Search for the cell housing the specified text and yield its (X, Y) center coordinate. 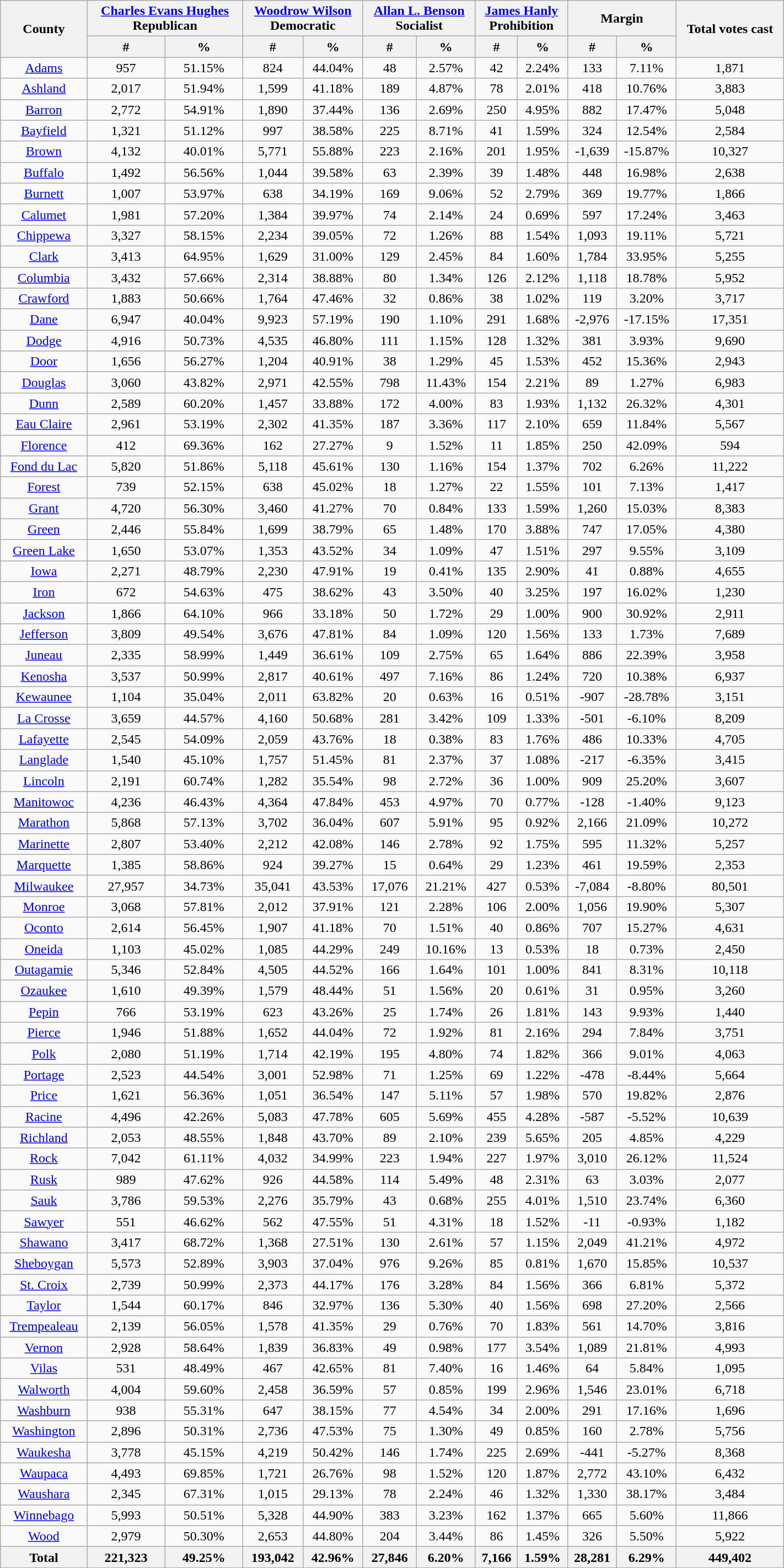
605 (389, 1117)
1,579 (272, 991)
Racine (44, 1117)
1.24% (543, 676)
4,493 (126, 1473)
36 (496, 781)
2.28% (445, 907)
3,413 (126, 256)
64.95% (204, 256)
1.34% (445, 277)
Shawano (44, 1242)
1.30% (445, 1431)
15.03% (647, 508)
1,103 (126, 949)
52.98% (333, 1075)
1,848 (272, 1138)
-907 (592, 697)
11.32% (647, 844)
85 (496, 1263)
30.92% (647, 613)
1,093 (592, 235)
54.63% (204, 592)
4,301 (730, 403)
3,883 (730, 89)
44.58% (333, 1179)
2,566 (730, 1306)
623 (272, 1012)
43.52% (333, 550)
1.60% (543, 256)
2.90% (543, 571)
42.55% (333, 382)
38.62% (333, 592)
1,546 (592, 1389)
Bayfield (44, 131)
4.80% (445, 1054)
4.95% (543, 110)
2.14% (445, 214)
5,346 (126, 970)
7.11% (647, 68)
2.61% (445, 1242)
204 (389, 1536)
1.85% (543, 445)
449,402 (730, 1557)
59.53% (204, 1200)
199 (496, 1389)
26 (496, 1012)
61.11% (204, 1159)
3,463 (730, 214)
48.79% (204, 571)
52.15% (204, 487)
19.90% (647, 907)
607 (389, 823)
3,659 (126, 718)
412 (126, 445)
0.77% (543, 802)
Jefferson (44, 634)
Douglas (44, 382)
6,718 (730, 1389)
5.11% (445, 1096)
Barron (44, 110)
25.20% (647, 781)
-0.93% (647, 1221)
0.84% (445, 508)
3,415 (730, 760)
46 (496, 1494)
60.74% (204, 781)
47.91% (333, 571)
2,276 (272, 1200)
3,001 (272, 1075)
0.81% (543, 1263)
3.28% (445, 1285)
11 (496, 445)
Portage (44, 1075)
3,484 (730, 1494)
452 (592, 362)
75 (389, 1431)
56.27% (204, 362)
21.81% (647, 1348)
57.19% (333, 320)
3,109 (730, 550)
1.92% (445, 1033)
1.23% (543, 865)
177 (496, 1348)
17.05% (647, 529)
1,007 (126, 193)
1,204 (272, 362)
0.73% (647, 949)
-478 (592, 1075)
Total votes cast (730, 29)
1,621 (126, 1096)
5,083 (272, 1117)
27.51% (333, 1242)
7.40% (445, 1368)
6,360 (730, 1200)
49.39% (204, 991)
497 (389, 676)
5.60% (647, 1515)
47.78% (333, 1117)
56.30% (204, 508)
1.76% (543, 739)
121 (389, 907)
1,757 (272, 760)
26.32% (647, 403)
42.08% (333, 844)
15.27% (647, 928)
2,230 (272, 571)
39.05% (333, 235)
1,051 (272, 1096)
Adams (44, 68)
12.54% (647, 131)
1.54% (543, 235)
111 (389, 341)
467 (272, 1368)
Door (44, 362)
59.60% (204, 1389)
68.72% (204, 1242)
9 (389, 445)
9.01% (647, 1054)
-128 (592, 802)
846 (272, 1306)
4.28% (543, 1117)
170 (496, 529)
1.16% (445, 466)
1.08% (543, 760)
45 (496, 362)
3,068 (126, 907)
Eau Claire (44, 424)
0.76% (445, 1327)
Dane (44, 320)
0.61% (543, 991)
Wood (44, 1536)
6.29% (647, 1557)
57.66% (204, 277)
2.72% (445, 781)
28,281 (592, 1557)
7,042 (126, 1159)
221,323 (126, 1557)
17.47% (647, 110)
1,132 (592, 403)
23.74% (647, 1200)
35.04% (204, 697)
1,104 (126, 697)
707 (592, 928)
56.56% (204, 173)
47.46% (333, 299)
4,505 (272, 970)
50.30% (204, 1536)
47 (496, 550)
1,118 (592, 277)
50.51% (204, 1515)
11.43% (445, 382)
38.88% (333, 277)
1,282 (272, 781)
44.80% (333, 1536)
747 (592, 529)
205 (592, 1138)
46.80% (333, 341)
33.95% (647, 256)
2,059 (272, 739)
32.97% (333, 1306)
3,751 (730, 1033)
1.97% (543, 1159)
2,896 (126, 1431)
53.40% (204, 844)
239 (496, 1138)
48.55% (204, 1138)
461 (592, 865)
19.77% (647, 193)
4,916 (126, 341)
1,784 (592, 256)
0.98% (445, 1348)
4,720 (126, 508)
1,368 (272, 1242)
570 (592, 1096)
3,607 (730, 781)
1,871 (730, 68)
2.12% (543, 277)
3.44% (445, 1536)
Dunn (44, 403)
2,011 (272, 697)
989 (126, 1179)
2,049 (592, 1242)
3.36% (445, 424)
71 (389, 1075)
4,993 (730, 1348)
James HanlyProhibition (522, 19)
33.18% (333, 613)
27,957 (126, 886)
29.13% (333, 1494)
2.37% (445, 760)
2,017 (126, 89)
Grant (44, 508)
193,042 (272, 1557)
Sawyer (44, 1221)
1,015 (272, 1494)
5.50% (647, 1536)
44.57% (204, 718)
1,260 (592, 508)
1.94% (445, 1159)
Marquette (44, 865)
55.31% (204, 1410)
882 (592, 110)
45.15% (204, 1452)
255 (496, 1200)
129 (389, 256)
11,866 (730, 1515)
4,631 (730, 928)
665 (592, 1515)
5.65% (543, 1138)
4,655 (730, 571)
5,257 (730, 844)
35.79% (333, 1200)
52 (496, 193)
1,056 (592, 907)
1.83% (543, 1327)
5.84% (647, 1368)
197 (592, 592)
3,010 (592, 1159)
6,947 (126, 320)
5,118 (272, 466)
3,809 (126, 634)
117 (496, 424)
26.12% (647, 1159)
5,307 (730, 907)
2,212 (272, 844)
38.58% (333, 131)
2,373 (272, 1285)
2,739 (126, 1285)
702 (592, 466)
16.98% (647, 173)
4,972 (730, 1242)
2,345 (126, 1494)
0.51% (543, 697)
1,540 (126, 760)
41.27% (333, 508)
50.42% (333, 1452)
1.10% (445, 320)
Pepin (44, 1012)
Green (44, 529)
5,756 (730, 1431)
1,353 (272, 550)
2,653 (272, 1536)
Langlade (44, 760)
119 (592, 299)
Taylor (44, 1306)
7.13% (647, 487)
1.02% (543, 299)
324 (592, 131)
9.26% (445, 1263)
5,922 (730, 1536)
176 (389, 1285)
47.84% (333, 802)
6,937 (730, 676)
5,255 (730, 256)
2,817 (272, 676)
147 (389, 1096)
36.83% (333, 1348)
38.17% (647, 1494)
36.04% (333, 823)
Polk (44, 1054)
-501 (592, 718)
2.75% (445, 655)
Oconto (44, 928)
0.41% (445, 571)
4,705 (730, 739)
69.85% (204, 1473)
201 (496, 152)
50.31% (204, 1431)
3.93% (647, 341)
2.57% (445, 68)
3,537 (126, 676)
32 (389, 299)
Kenosha (44, 676)
1,044 (272, 173)
44.17% (333, 1285)
453 (389, 802)
49.54% (204, 634)
1,981 (126, 214)
1,883 (126, 299)
Crawford (44, 299)
-6.10% (647, 718)
1,650 (126, 550)
1,764 (272, 299)
1,089 (592, 1348)
Clark (44, 256)
6.81% (647, 1285)
Waukesha (44, 1452)
37 (496, 760)
5.91% (445, 823)
Marinette (44, 844)
67.31% (204, 1494)
95 (496, 823)
10.16% (445, 949)
31.00% (333, 256)
4,380 (730, 529)
9,123 (730, 802)
0.38% (445, 739)
2,271 (126, 571)
1.45% (543, 1536)
2,971 (272, 382)
3.50% (445, 592)
9,923 (272, 320)
4,364 (272, 802)
0.64% (445, 865)
-1.40% (647, 802)
50 (389, 613)
143 (592, 1012)
3,460 (272, 508)
2,335 (126, 655)
1.98% (543, 1096)
2,584 (730, 131)
10.38% (647, 676)
39 (496, 173)
47.81% (333, 634)
4.31% (445, 1221)
1,652 (272, 1033)
8,209 (730, 718)
1,699 (272, 529)
249 (389, 949)
0.69% (543, 214)
53.97% (204, 193)
49.25% (204, 1557)
0.88% (647, 571)
Iron (44, 592)
52.84% (204, 970)
48.44% (333, 991)
4.01% (543, 1200)
3.42% (445, 718)
135 (496, 571)
57.81% (204, 907)
34.19% (333, 193)
Oneida (44, 949)
43.70% (333, 1138)
427 (496, 886)
88 (496, 235)
-11 (592, 1221)
50.68% (333, 718)
5,868 (126, 823)
7,689 (730, 634)
3.25% (543, 592)
1,095 (730, 1368)
36.54% (333, 1096)
St. Croix (44, 1285)
3,060 (126, 382)
5.49% (445, 1179)
64.10% (204, 613)
1,230 (730, 592)
1,321 (126, 131)
50.66% (204, 299)
2,807 (126, 844)
595 (592, 844)
3,717 (730, 299)
40.91% (333, 362)
6,983 (730, 382)
15.36% (647, 362)
Green Lake (44, 550)
672 (126, 592)
957 (126, 68)
5,328 (272, 1515)
40.61% (333, 676)
1.82% (543, 1054)
Allan L. BensonSocialist (419, 19)
31 (592, 991)
2,353 (730, 865)
3,151 (730, 697)
926 (272, 1179)
1.87% (543, 1473)
1,085 (272, 949)
294 (592, 1033)
56.05% (204, 1327)
0.95% (647, 991)
3,903 (272, 1263)
39.97% (333, 214)
1.55% (543, 487)
Juneau (44, 655)
19.82% (647, 1096)
3,676 (272, 634)
2,876 (730, 1096)
8.71% (445, 131)
2,053 (126, 1138)
46.62% (204, 1221)
80,501 (730, 886)
Dodge (44, 341)
0.68% (445, 1200)
15.85% (647, 1263)
8,368 (730, 1452)
2,446 (126, 529)
54.91% (204, 110)
16.02% (647, 592)
21.09% (647, 823)
169 (389, 193)
997 (272, 131)
40.04% (204, 320)
27,846 (389, 1557)
43.82% (204, 382)
4,236 (126, 802)
56.45% (204, 928)
-5.27% (647, 1452)
172 (389, 403)
924 (272, 865)
0.63% (445, 697)
-6.35% (647, 760)
1.25% (445, 1075)
5,952 (730, 277)
34.99% (333, 1159)
14.70% (647, 1327)
5,573 (126, 1263)
2,928 (126, 1348)
106 (496, 907)
25 (389, 1012)
6.26% (647, 466)
160 (592, 1431)
9.55% (647, 550)
1.33% (543, 718)
Waushara (44, 1494)
2,012 (272, 907)
7.84% (647, 1033)
2,077 (730, 1179)
Lafayette (44, 739)
562 (272, 1221)
-1,639 (592, 152)
51.94% (204, 89)
841 (592, 970)
2,080 (126, 1054)
2.21% (543, 382)
297 (592, 550)
Winnebago (44, 1515)
37.04% (333, 1263)
1,510 (592, 1200)
594 (730, 445)
34.73% (204, 886)
1,890 (272, 110)
909 (592, 781)
42.26% (204, 1117)
381 (592, 341)
2,314 (272, 277)
47.55% (333, 1221)
10,639 (730, 1117)
326 (592, 1536)
383 (389, 1515)
22.39% (647, 655)
739 (126, 487)
1,457 (272, 403)
1,417 (730, 487)
8,383 (730, 508)
4.97% (445, 802)
17.24% (647, 214)
3.03% (647, 1179)
369 (592, 193)
42.96% (333, 1557)
4,132 (126, 152)
1,656 (126, 362)
Outagamie (44, 970)
47.62% (204, 1179)
2.01% (543, 89)
126 (496, 277)
900 (592, 613)
43.76% (333, 739)
21.21% (445, 886)
4,229 (730, 1138)
2.31% (543, 1179)
114 (389, 1179)
1,721 (272, 1473)
-441 (592, 1452)
2,911 (730, 613)
Lincoln (44, 781)
4,496 (126, 1117)
80 (389, 277)
11,524 (730, 1159)
Manitowoc (44, 802)
2.45% (445, 256)
9.93% (647, 1012)
1,946 (126, 1033)
1,599 (272, 89)
2,736 (272, 1431)
1,670 (592, 1263)
766 (126, 1012)
7,166 (496, 1557)
886 (592, 655)
-217 (592, 760)
18.78% (647, 277)
2,139 (126, 1327)
58.64% (204, 1348)
-28.78% (647, 697)
1.73% (647, 634)
3,816 (730, 1327)
63.82% (333, 697)
1,449 (272, 655)
976 (389, 1263)
1,839 (272, 1348)
County (44, 29)
27.20% (647, 1306)
6,432 (730, 1473)
Walworth (44, 1389)
44.52% (333, 970)
51.19% (204, 1054)
5,664 (730, 1075)
Florence (44, 445)
2.39% (445, 173)
40.01% (204, 152)
486 (592, 739)
43.10% (647, 1473)
1.26% (445, 235)
50.73% (204, 341)
41.21% (647, 1242)
3,260 (730, 991)
Forest (44, 487)
418 (592, 89)
44.90% (333, 1515)
22 (496, 487)
-5.52% (647, 1117)
Total (44, 1557)
Iowa (44, 571)
3,786 (126, 1200)
Washburn (44, 1410)
Fond du Lac (44, 466)
2,638 (730, 173)
39.58% (333, 173)
3,417 (126, 1242)
10,327 (730, 152)
1,182 (730, 1221)
Calumet (44, 214)
Price (44, 1096)
Washington (44, 1431)
2.79% (543, 193)
455 (496, 1117)
187 (389, 424)
3.54% (543, 1348)
36.61% (333, 655)
35,041 (272, 886)
Sheboygan (44, 1263)
1,714 (272, 1054)
720 (592, 676)
2,191 (126, 781)
1,578 (272, 1327)
1,696 (730, 1410)
1.81% (543, 1012)
1.22% (543, 1075)
448 (592, 173)
Milwaukee (44, 886)
1,629 (272, 256)
24 (496, 214)
69 (496, 1075)
1.53% (543, 362)
19.11% (647, 235)
Buffalo (44, 173)
1.93% (543, 403)
128 (496, 341)
36.59% (333, 1389)
5,771 (272, 152)
Jackson (44, 613)
938 (126, 1410)
45.61% (333, 466)
60.17% (204, 1306)
44.54% (204, 1075)
55.84% (204, 529)
37.91% (333, 907)
42 (496, 68)
7.16% (445, 676)
-7,084 (592, 886)
Chippewa (44, 235)
3.23% (445, 1515)
38.79% (333, 529)
37.44% (333, 110)
5,721 (730, 235)
44.29% (333, 949)
35.54% (333, 781)
10.76% (647, 89)
824 (272, 68)
53.07% (204, 550)
-8.44% (647, 1075)
51.15% (204, 68)
52.89% (204, 1263)
11,222 (730, 466)
1.46% (543, 1368)
2.96% (543, 1389)
47.53% (333, 1431)
92 (496, 844)
2,458 (272, 1389)
19 (389, 571)
42.19% (333, 1054)
1,907 (272, 928)
56.36% (204, 1096)
Pierce (44, 1033)
1.29% (445, 362)
2,234 (272, 235)
38.15% (333, 1410)
3.88% (543, 529)
4.54% (445, 1410)
561 (592, 1327)
3.20% (647, 299)
4,160 (272, 718)
0.92% (543, 823)
Trempealeau (44, 1327)
4,219 (272, 1452)
2,450 (730, 949)
57.20% (204, 214)
5,567 (730, 424)
189 (389, 89)
Monroe (44, 907)
2,545 (126, 739)
1.95% (543, 152)
659 (592, 424)
2,166 (592, 823)
-15.87% (647, 152)
Marathon (44, 823)
45.10% (204, 760)
43.26% (333, 1012)
77 (389, 1410)
647 (272, 1410)
3,327 (126, 235)
4,004 (126, 1389)
2,614 (126, 928)
9.06% (445, 193)
1.68% (543, 320)
13 (496, 949)
3,958 (730, 655)
Brown (44, 152)
1.72% (445, 613)
1,492 (126, 173)
-17.15% (647, 320)
Richland (44, 1138)
2,589 (126, 403)
4,032 (272, 1159)
43.53% (333, 886)
Charles Evans HughesRepublican (165, 19)
69.36% (204, 445)
4.00% (445, 403)
2,961 (126, 424)
15 (389, 865)
966 (272, 613)
281 (389, 718)
42.65% (333, 1368)
1,610 (126, 991)
531 (126, 1368)
27.27% (333, 445)
5.69% (445, 1117)
51.12% (204, 131)
1,384 (272, 214)
Sauk (44, 1200)
58.15% (204, 235)
5,820 (126, 466)
17,076 (389, 886)
6.20% (445, 1557)
-8.80% (647, 886)
-587 (592, 1117)
1,385 (126, 865)
5,993 (126, 1515)
55.88% (333, 152)
597 (592, 214)
Ashland (44, 89)
Rock (44, 1159)
3,702 (272, 823)
475 (272, 592)
10,272 (730, 823)
4,535 (272, 341)
4.85% (647, 1138)
5,372 (730, 1285)
La Crosse (44, 718)
54.09% (204, 739)
58.99% (204, 655)
58.86% (204, 865)
19.59% (647, 865)
Columbia (44, 277)
Burnett (44, 193)
2,523 (126, 1075)
26.76% (333, 1473)
46.43% (204, 802)
51.88% (204, 1033)
8.31% (647, 970)
1,440 (730, 1012)
42.09% (647, 445)
2,979 (126, 1536)
166 (389, 970)
227 (496, 1159)
23.01% (647, 1389)
Kewaunee (44, 697)
33.88% (333, 403)
1.75% (543, 844)
57.13% (204, 823)
Rusk (44, 1179)
5.30% (445, 1306)
Margin (622, 19)
9,690 (730, 341)
64 (592, 1368)
17,351 (730, 320)
10,118 (730, 970)
10,537 (730, 1263)
17.16% (647, 1410)
48.49% (204, 1368)
5,048 (730, 110)
2,943 (730, 362)
Vernon (44, 1348)
51.86% (204, 466)
798 (389, 382)
Vilas (44, 1368)
190 (389, 320)
-2,976 (592, 320)
698 (592, 1306)
Woodrow WilsonDemocratic (303, 19)
1,544 (126, 1306)
11.84% (647, 424)
1,330 (592, 1494)
51.45% (333, 760)
3,778 (126, 1452)
4.87% (445, 89)
10.33% (647, 739)
195 (389, 1054)
3,432 (126, 277)
4,063 (730, 1054)
551 (126, 1221)
Ozaukee (44, 991)
2,302 (272, 424)
39.27% (333, 865)
60.20% (204, 403)
Waupaca (44, 1473)
